Identify which cell holds the provided text, then report its [x, y] central coordinate. 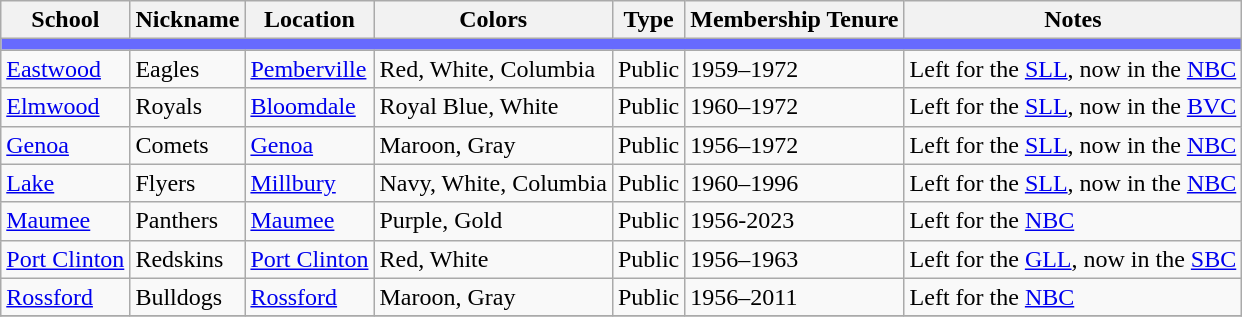
Membership Tenure [794, 20]
Eastwood [66, 69]
Bulldogs [188, 297]
Flyers [188, 183]
1960–1972 [794, 107]
Colors [493, 20]
1956-2023 [794, 221]
Purple, Gold [493, 221]
Millbury [310, 183]
1959–1972 [794, 69]
Lake [66, 183]
Red, White [493, 259]
Bloomdale [310, 107]
Redskins [188, 259]
Navy, White, Columbia [493, 183]
Eagles [188, 69]
Elmwood [66, 107]
Royal Blue, White [493, 107]
1956–1972 [794, 145]
Left for the GLL, now in the SBC [1073, 259]
School [66, 20]
Red, White, Columbia [493, 69]
1956–2011 [794, 297]
Panthers [188, 221]
1956–1963 [794, 259]
1960–1996 [794, 183]
Comets [188, 145]
Royals [188, 107]
Left for the SLL, now in the BVC [1073, 107]
Pemberville [310, 69]
Notes [1073, 20]
Location [310, 20]
Nickname [188, 20]
Type [648, 20]
